Search for the cell housing the specified text and yield its [x, y] center coordinate. 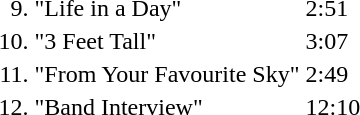
"From Your Favourite Sky" [167, 74]
"3 Feet Tall" [167, 41]
